Return (x, y) of the center of cell containing provided text 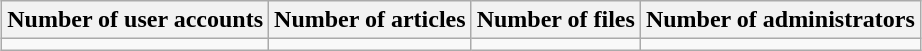
Number of articles (370, 20)
Number of administrators (780, 20)
Number of user accounts (136, 20)
Number of files (556, 20)
